Scan for the cell matching the given text and deliver its [X, Y] coordinate at center. 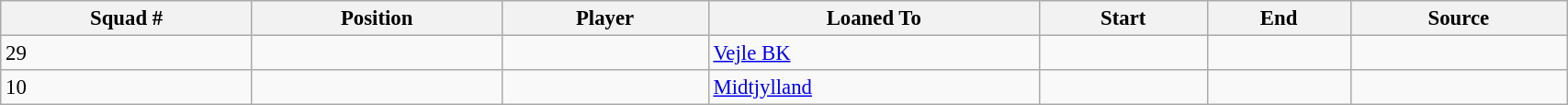
Loaned To [874, 18]
Start [1122, 18]
Source [1459, 18]
10 [127, 87]
Midtjylland [874, 87]
Squad # [127, 18]
Player [604, 18]
29 [127, 53]
End [1279, 18]
Position [377, 18]
Vejle BK [874, 53]
